Locate the cell with the specified text and output its (x, y) center coordinate. 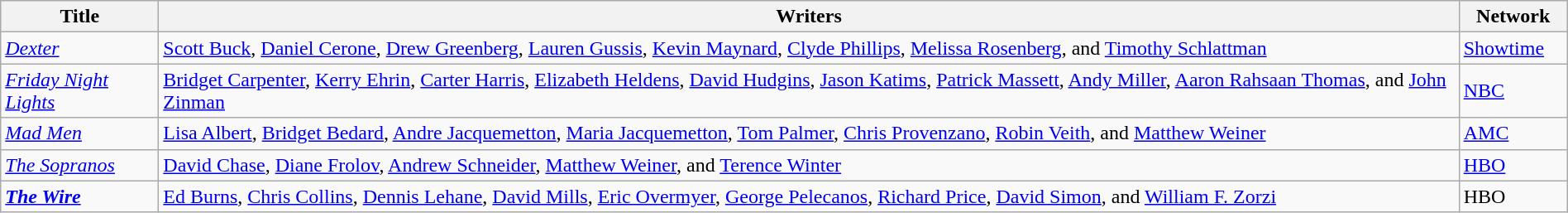
Writers (809, 17)
Network (1513, 17)
Scott Buck, Daniel Cerone, Drew Greenberg, Lauren Gussis, Kevin Maynard, Clyde Phillips, Melissa Rosenberg, and Timothy Schlattman (809, 48)
Dexter (79, 48)
NBC (1513, 91)
Title (79, 17)
The Sopranos (79, 165)
Mad Men (79, 133)
Ed Burns, Chris Collins, Dennis Lehane, David Mills, Eric Overmyer, George Pelecanos, Richard Price, David Simon, and William F. Zorzi (809, 196)
The Wire (79, 196)
Showtime (1513, 48)
David Chase, Diane Frolov, Andrew Schneider, Matthew Weiner, and Terence Winter (809, 165)
Friday Night Lights (79, 91)
AMC (1513, 133)
Lisa Albert, Bridget Bedard, Andre Jacquemetton, Maria Jacquemetton, Tom Palmer, Chris Provenzano, Robin Veith, and Matthew Weiner (809, 133)
